Output the [x, y] coordinate of the center of the cell containing the given text.  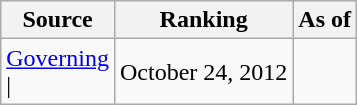
October 24, 2012 [203, 72]
Source [58, 20]
As of [325, 20]
Governing| [58, 72]
Ranking [203, 20]
